Search for the cell housing the specified text and yield its [X, Y] center coordinate. 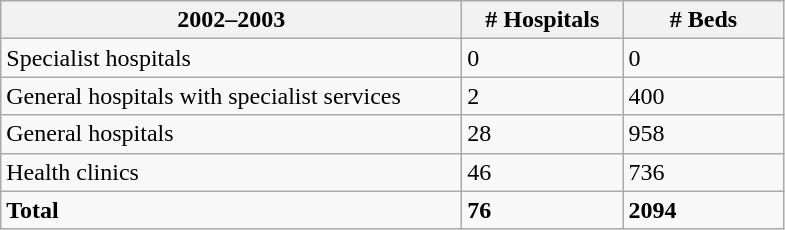
Health clinics [232, 172]
# Hospitals [542, 20]
736 [704, 172]
# Beds [704, 20]
76 [542, 210]
2002–2003 [232, 20]
Specialist hospitals [232, 58]
2094 [704, 210]
400 [704, 96]
28 [542, 134]
General hospitals with specialist services [232, 96]
General hospitals [232, 134]
Total [232, 210]
2 [542, 96]
46 [542, 172]
958 [704, 134]
